Provide the (x, y) coordinate of the cell's center where the given text is located.  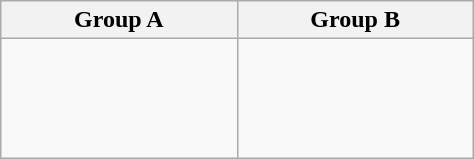
Group B (355, 20)
Group A (119, 20)
